Identify which cell holds the provided text, then report its (x, y) central coordinate. 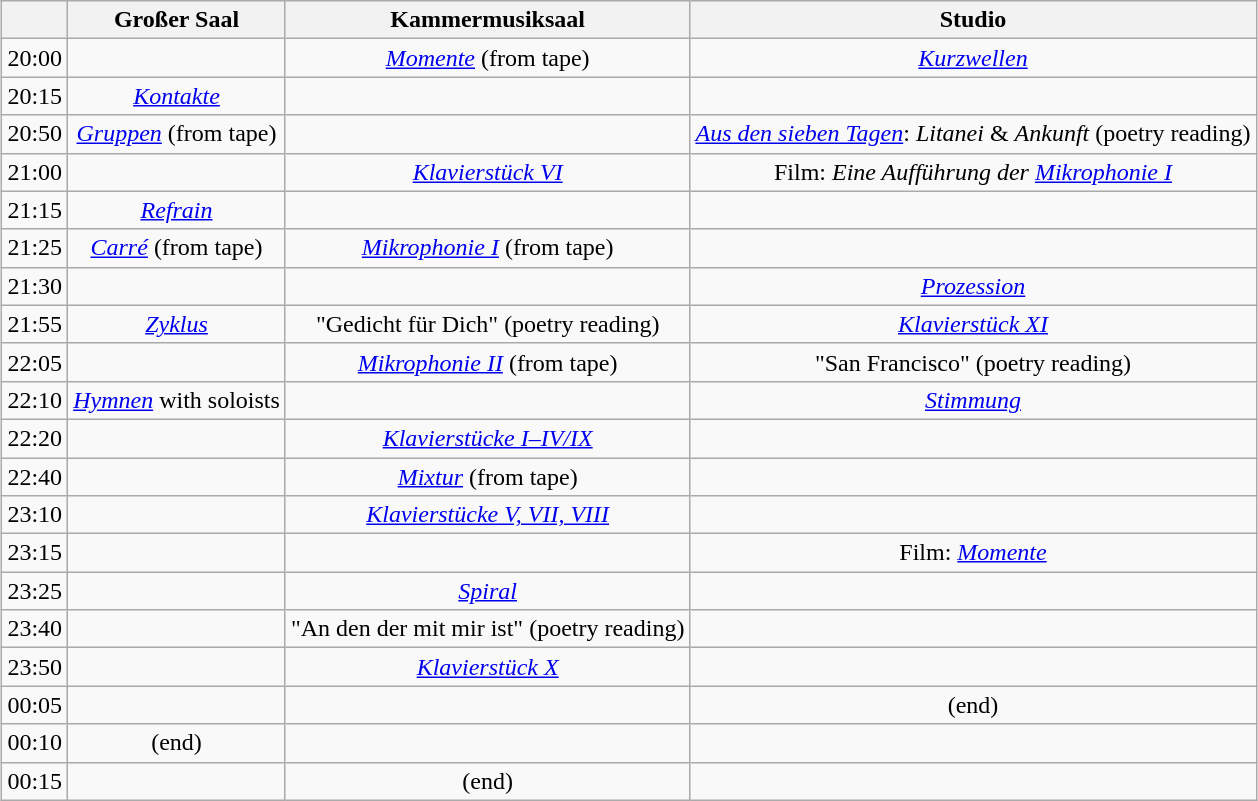
23:25 (35, 591)
Klavierstück VI (488, 172)
Kontakte (177, 96)
20:15 (35, 96)
Mikrophonie I (from tape) (488, 248)
20:50 (35, 134)
Spiral (488, 591)
Studio (973, 20)
Klavierstück X (488, 667)
23:15 (35, 553)
00:15 (35, 781)
Prozession (973, 286)
Aus den sieben Tagen: Litanei & Ankunft (poetry reading) (973, 134)
21:25 (35, 248)
"San Francisco" (poetry reading) (973, 362)
Mixtur (from tape) (488, 477)
"Gedicht für Dich" (poetry reading) (488, 324)
Mikrophonie II (from tape) (488, 362)
00:10 (35, 743)
22:05 (35, 362)
Klavierstücke V, VII, VIII (488, 515)
Carré (from tape) (177, 248)
Gruppen (from tape) (177, 134)
22:40 (35, 477)
"An den der mit mir ist" (poetry reading) (488, 629)
Kammermusiksaal (488, 20)
Film: Momente (973, 553)
Kurzwellen (973, 58)
22:10 (35, 400)
Zyklus (177, 324)
20:00 (35, 58)
23:40 (35, 629)
21:30 (35, 286)
Film: Eine Aufführung der Mikrophonie I (973, 172)
23:50 (35, 667)
21:55 (35, 324)
Stimmung (973, 400)
21:00 (35, 172)
22:20 (35, 438)
Momente (from tape) (488, 58)
21:15 (35, 210)
23:10 (35, 515)
Klavierstücke I–IV/IX (488, 438)
Hymnen with soloists (177, 400)
Refrain (177, 210)
Klavierstück XI (973, 324)
00:05 (35, 705)
Großer Saal (177, 20)
